Identify which cell holds the provided text, then report its (x, y) central coordinate. 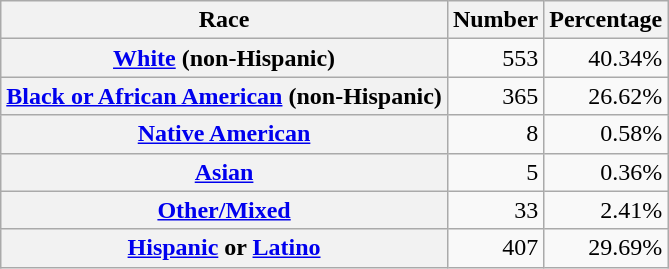
White (non-Hispanic) (224, 58)
33 (495, 210)
2.41% (606, 210)
26.62% (606, 96)
553 (495, 58)
Percentage (606, 20)
0.36% (606, 172)
Native American (224, 134)
Black or African American (non-Hispanic) (224, 96)
5 (495, 172)
29.69% (606, 248)
365 (495, 96)
8 (495, 134)
Race (224, 20)
Other/Mixed (224, 210)
40.34% (606, 58)
407 (495, 248)
0.58% (606, 134)
Asian (224, 172)
Hispanic or Latino (224, 248)
Number (495, 20)
